For the text-containing cell, return its midpoint in [x, y] coordinate format. 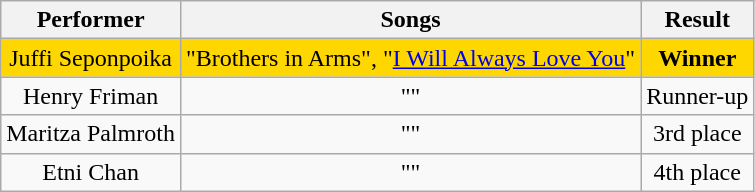
Juffi Seponpoika [91, 58]
Henry Friman [91, 96]
Etni Chan [91, 172]
Songs [410, 20]
Runner-up [698, 96]
Maritza Palmroth [91, 134]
Winner [698, 58]
Result [698, 20]
4th place [698, 172]
Performer [91, 20]
3rd place [698, 134]
"Brothers in Arms", "I Will Always Love You" [410, 58]
